For the text-containing cell, return its midpoint in (X, Y) coordinate format. 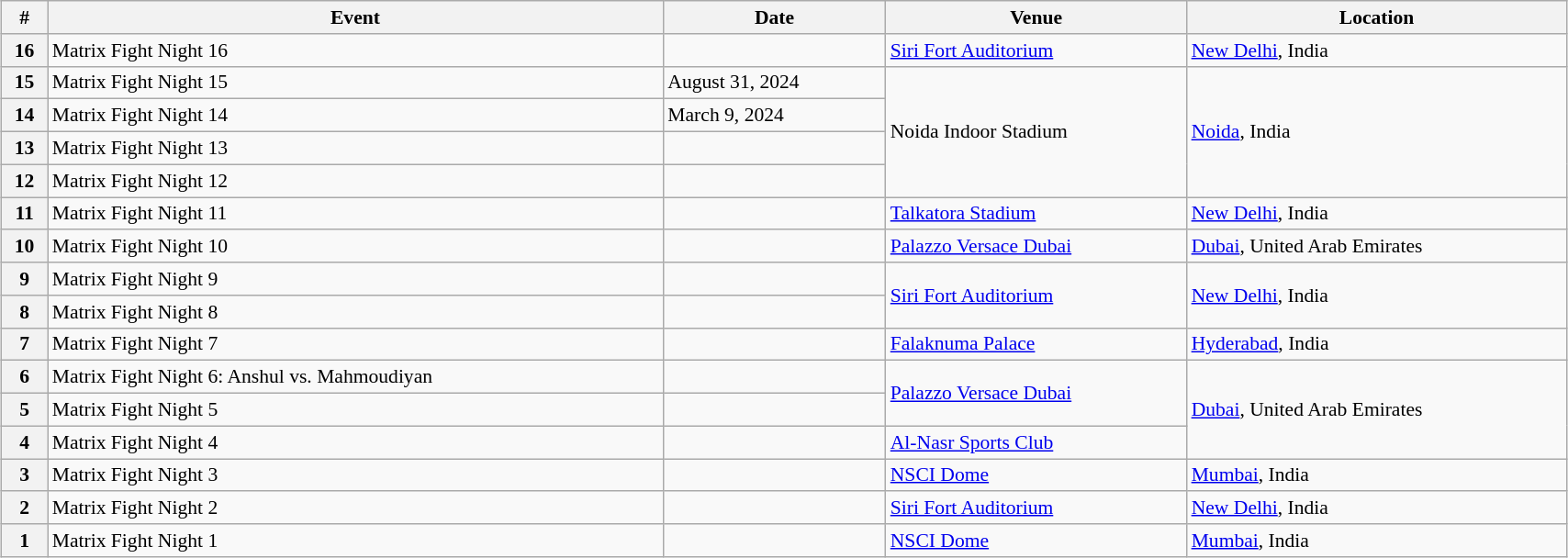
Matrix Fight Night 8 (356, 312)
6 (25, 377)
Matrix Fight Night 5 (356, 410)
Matrix Fight Night 16 (356, 50)
Hyderabad, India (1377, 344)
14 (25, 116)
9 (25, 279)
12 (25, 181)
Matrix Fight Night 2 (356, 508)
Matrix Fight Night 12 (356, 181)
Matrix Fight Night 3 (356, 475)
3 (25, 475)
Falaknuma Palace (1036, 344)
2 (25, 508)
March 9, 2024 (774, 116)
Matrix Fight Night 1 (356, 541)
Al-Nasr Sports Club (1036, 442)
August 31, 2024 (774, 83)
Matrix Fight Night 13 (356, 149)
Date (774, 17)
7 (25, 344)
13 (25, 149)
Matrix Fight Night 14 (356, 116)
Matrix Fight Night 10 (356, 247)
4 (25, 442)
Matrix Fight Night 15 (356, 83)
11 (25, 214)
Matrix Fight Night 7 (356, 344)
Matrix Fight Night 4 (356, 442)
15 (25, 83)
8 (25, 312)
Matrix Fight Night 11 (356, 214)
10 (25, 247)
1 (25, 541)
Noida Indoor Stadium (1036, 131)
# (25, 17)
Matrix Fight Night 6: Anshul vs. Mahmoudiyan (356, 377)
Venue (1036, 17)
Noida, India (1377, 131)
16 (25, 50)
Location (1377, 17)
Matrix Fight Night 9 (356, 279)
Event (356, 17)
Talkatora Stadium (1036, 214)
5 (25, 410)
